Scan for the cell matching the given text and deliver its [x, y] coordinate at center. 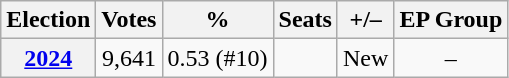
New [365, 58]
2024 [48, 58]
Votes [129, 20]
Seats [305, 20]
EP Group [451, 20]
– [451, 58]
% [218, 20]
9,641 [129, 58]
0.53 (#10) [218, 58]
Election [48, 20]
+/– [365, 20]
